From the cell containing the given text, extract its center point as [x, y] coordinate. 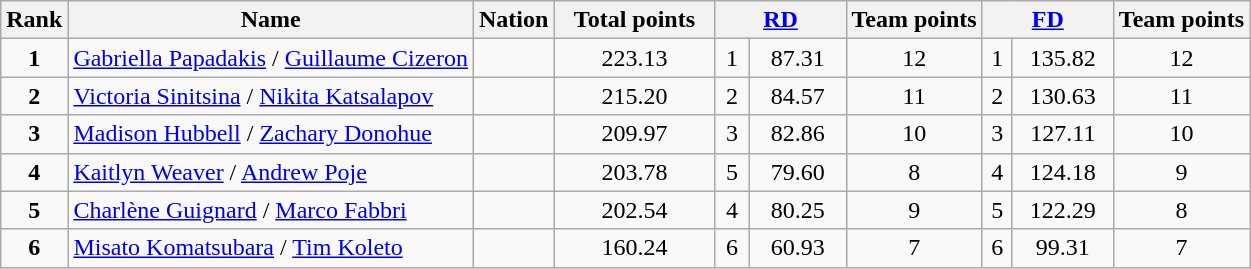
Name [271, 20]
127.11 [1062, 134]
215.20 [634, 96]
82.86 [798, 134]
Misato Komatsubara / Tim Koleto [271, 248]
Victoria Sinitsina / Nikita Katsalapov [271, 96]
135.82 [1062, 58]
160.24 [634, 248]
203.78 [634, 172]
223.13 [634, 58]
60.93 [798, 248]
Charlène Guignard / Marco Fabbri [271, 210]
Rank [34, 20]
FD [1048, 20]
80.25 [798, 210]
Nation [513, 20]
122.29 [1062, 210]
99.31 [1062, 248]
Gabriella Papadakis / Guillaume Cizeron [271, 58]
Total points [634, 20]
79.60 [798, 172]
Kaitlyn Weaver / Andrew Poje [271, 172]
124.18 [1062, 172]
84.57 [798, 96]
209.97 [634, 134]
87.31 [798, 58]
Madison Hubbell / Zachary Donohue [271, 134]
130.63 [1062, 96]
202.54 [634, 210]
RD [780, 20]
